Identify which cell holds the provided text, then report its [x, y] central coordinate. 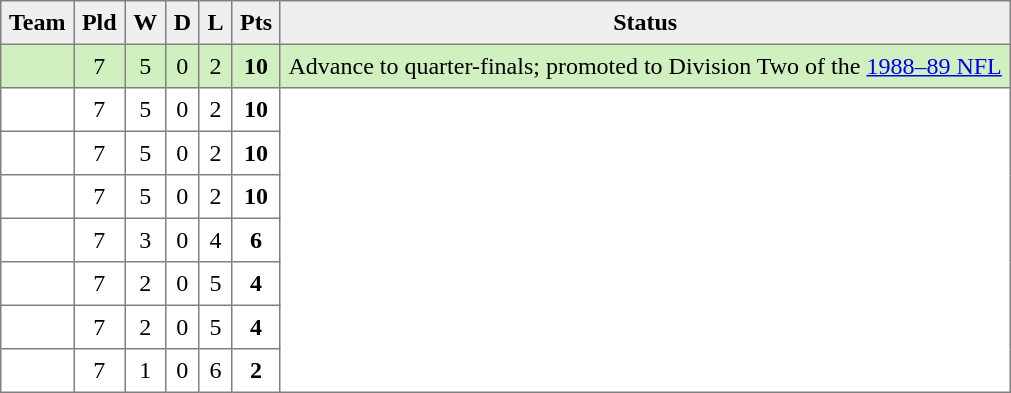
W [145, 23]
Advance to quarter-finals; promoted to Division Two of the 1988–89 NFL [645, 66]
Team [38, 23]
Status [645, 23]
Pts [256, 23]
L [216, 23]
3 [145, 240]
D [182, 23]
1 [145, 371]
Pld [100, 23]
